Capture the cell that displays the provided text and extract its (x, y) central coordinate. 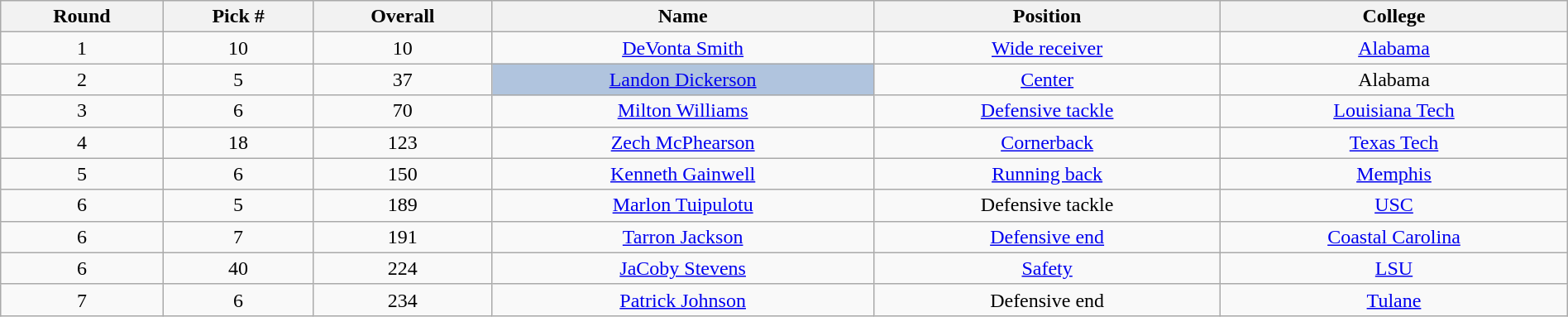
Round (82, 17)
Pick # (238, 17)
Running back (1047, 174)
1 (82, 48)
123 (403, 142)
3 (82, 111)
USC (1394, 205)
JaCoby Stevens (683, 268)
Texas Tech (1394, 142)
224 (403, 268)
Louisiana Tech (1394, 111)
Position (1047, 17)
Landon Dickerson (683, 79)
Milton Williams (683, 111)
234 (403, 300)
Kenneth Gainwell (683, 174)
Center (1047, 79)
2 (82, 79)
LSU (1394, 268)
Wide receiver (1047, 48)
37 (403, 79)
Tarron Jackson (683, 237)
Name (683, 17)
70 (403, 111)
Memphis (1394, 174)
Marlon Tuipulotu (683, 205)
Safety (1047, 268)
191 (403, 237)
Tulane (1394, 300)
Patrick Johnson (683, 300)
Cornerback (1047, 142)
18 (238, 142)
Coastal Carolina (1394, 237)
College (1394, 17)
40 (238, 268)
Zech McPhearson (683, 142)
4 (82, 142)
Overall (403, 17)
189 (403, 205)
DeVonta Smith (683, 48)
150 (403, 174)
